Identify which cell holds the provided text, then report its (x, y) central coordinate. 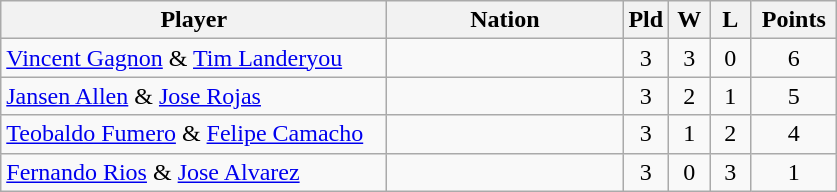
4 (794, 134)
Points (794, 20)
Jansen Allen & Jose Rojas (194, 96)
Player (194, 20)
Fernando Rios & Jose Alvarez (194, 172)
Pld (646, 20)
L (730, 20)
Nation (505, 20)
Vincent Gagnon & Tim Landeryou (194, 58)
6 (794, 58)
W (690, 20)
Teobaldo Fumero & Felipe Camacho (194, 134)
5 (794, 96)
